Provide the (X, Y) coordinate of the cell's center where the given text is located.  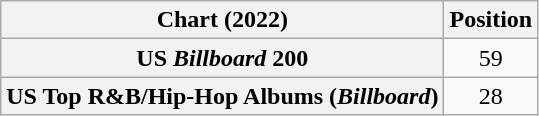
59 (491, 58)
Position (491, 20)
US Billboard 200 (222, 58)
28 (491, 96)
US Top R&B/Hip-Hop Albums (Billboard) (222, 96)
Chart (2022) (222, 20)
